Return (x, y) of the center of cell containing provided text 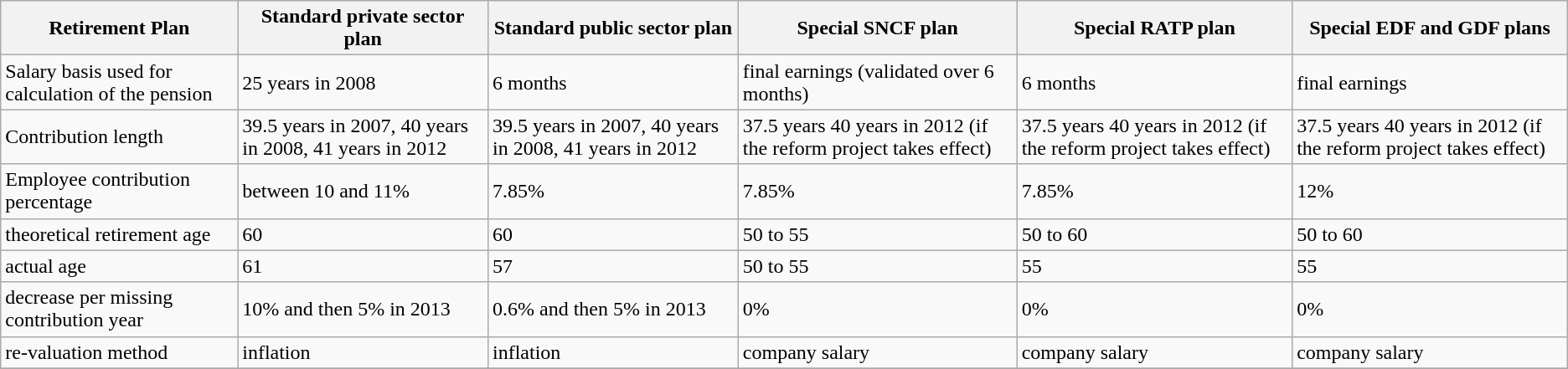
0.6% and then 5% in 2013 (613, 310)
10% and then 5% in 2013 (364, 310)
theoretical retirement age (119, 234)
Contribution length (119, 137)
Standard private sector plan (364, 28)
between 10 and 11% (364, 191)
Special EDF and GDF plans (1431, 28)
Special RATP plan (1154, 28)
actual age (119, 266)
Standard public sector plan (613, 28)
final earnings (validated over 6 months) (878, 82)
Employee contribution percentage (119, 191)
final earnings (1431, 82)
Salary basis used for calculation of the pension (119, 82)
decrease per missing contribution year (119, 310)
12% (1431, 191)
Special SNCF plan (878, 28)
25 years in 2008 (364, 82)
57 (613, 266)
Retirement Plan (119, 28)
re-valuation method (119, 352)
61 (364, 266)
